Pinpoint the cell where the given text exists, returning its (x, y) midpoint coordinate. 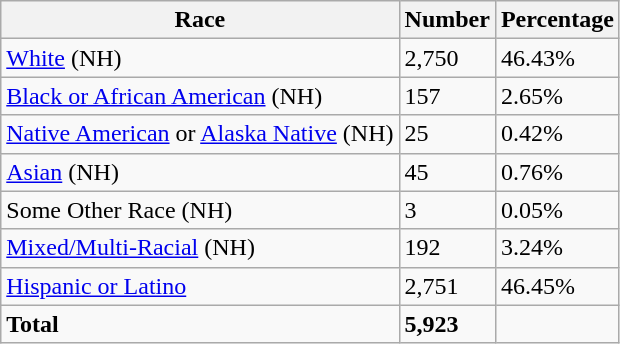
0.05% (557, 210)
0.76% (557, 172)
White (NH) (200, 58)
46.45% (557, 286)
Percentage (557, 20)
Hispanic or Latino (200, 286)
Some Other Race (NH) (200, 210)
2.65% (557, 96)
2,751 (447, 286)
0.42% (557, 134)
3 (447, 210)
3.24% (557, 248)
5,923 (447, 324)
Number (447, 20)
46.43% (557, 58)
192 (447, 248)
2,750 (447, 58)
157 (447, 96)
Black or African American (NH) (200, 96)
Native American or Alaska Native (NH) (200, 134)
Mixed/Multi-Racial (NH) (200, 248)
Asian (NH) (200, 172)
25 (447, 134)
Race (200, 20)
45 (447, 172)
Total (200, 324)
